Return the (X, Y) coordinate for the center point of the cell that contains the specified text.  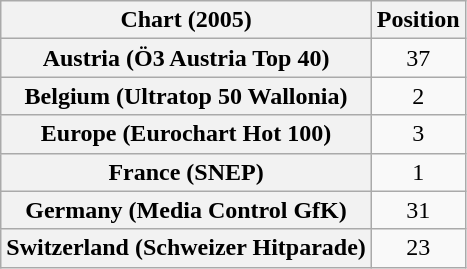
37 (418, 58)
23 (418, 248)
Europe (Eurochart Hot 100) (186, 134)
Chart (2005) (186, 20)
1 (418, 172)
Position (418, 20)
Austria (Ö3 Austria Top 40) (186, 58)
31 (418, 210)
Switzerland (Schweizer Hitparade) (186, 248)
2 (418, 96)
France (SNEP) (186, 172)
Germany (Media Control GfK) (186, 210)
3 (418, 134)
Belgium (Ultratop 50 Wallonia) (186, 96)
